Output the [x, y] coordinate of the center of the cell containing the given text.  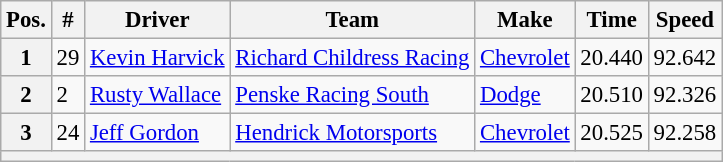
Kevin Harvick [158, 58]
Penske Racing South [352, 95]
# [68, 20]
92.642 [684, 58]
Driver [158, 20]
24 [68, 133]
20.510 [612, 95]
1 [26, 58]
3 [26, 133]
Hendrick Motorsports [352, 133]
Time [612, 20]
Richard Childress Racing [352, 58]
92.258 [684, 133]
20.525 [612, 133]
Jeff Gordon [158, 133]
20.440 [612, 58]
Team [352, 20]
Make [525, 20]
Speed [684, 20]
Dodge [525, 95]
29 [68, 58]
Rusty Wallace [158, 95]
92.326 [684, 95]
Pos. [26, 20]
